Return (x, y) of the center of cell containing provided text 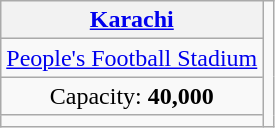
Capacity: 40,000 (132, 96)
Karachi (132, 20)
People's Football Stadium (132, 58)
